Determine the [X, Y] coordinate at the center of the cell enclosing the given text.  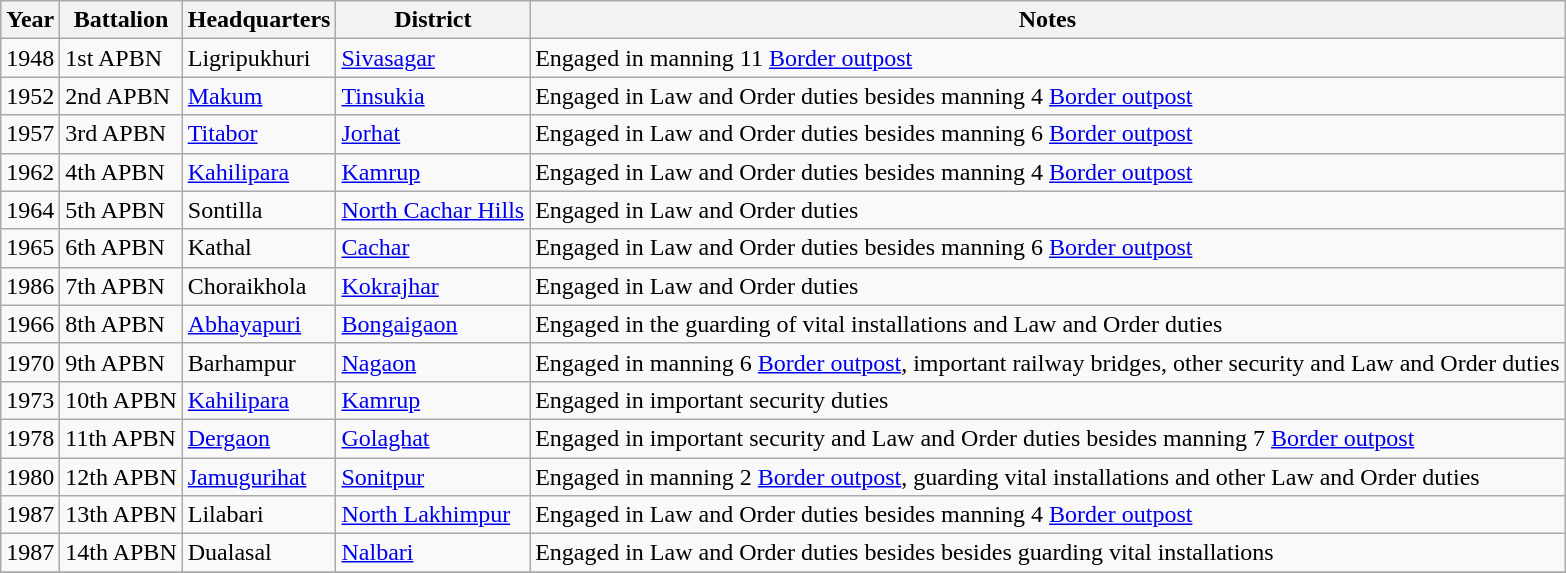
Headquarters [259, 20]
1964 [30, 210]
1966 [30, 324]
12th APBN [121, 477]
Lilabari [259, 515]
13th APBN [121, 515]
3rd APBN [121, 134]
Sivasagar [433, 58]
6th APBN [121, 248]
1973 [30, 400]
North Lakhimpur [433, 515]
Engaged in Law and Order duties besides besides guarding vital installations [1048, 553]
Golaghat [433, 438]
Jorhat [433, 134]
Nalbari [433, 553]
Battalion [121, 20]
1986 [30, 286]
Nagaon [433, 362]
Bongaigaon [433, 324]
Tinsukia [433, 96]
1948 [30, 58]
District [433, 20]
Engaged in manning 2 Border outpost, guarding vital installations and other Law and Order duties [1048, 477]
Engaged in important security and Law and Order duties besides manning 7 Border outpost [1048, 438]
Choraikhola [259, 286]
Sontilla [259, 210]
North Cachar Hills [433, 210]
1957 [30, 134]
Jamugurihat [259, 477]
Cachar [433, 248]
Titabor [259, 134]
2nd APBN [121, 96]
Engaged in manning 11 Border outpost [1048, 58]
5th APBN [121, 210]
1970 [30, 362]
Makum [259, 96]
Engaged in the guarding of vital installations and Law and Order duties [1048, 324]
1980 [30, 477]
7th APBN [121, 286]
Sonitpur [433, 477]
Barhampur [259, 362]
Dualasal [259, 553]
Engaged in manning 6 Border outpost, important railway bridges, other security and Law and Order duties [1048, 362]
14th APBN [121, 553]
11th APBN [121, 438]
9th APBN [121, 362]
Dergaon [259, 438]
1st APBN [121, 58]
8th APBN [121, 324]
10th APBN [121, 400]
Notes [1048, 20]
4th APBN [121, 172]
1978 [30, 438]
1962 [30, 172]
Year [30, 20]
1965 [30, 248]
Engaged in important security duties [1048, 400]
Abhayapuri [259, 324]
1952 [30, 96]
Kokrajhar [433, 286]
Kathal [259, 248]
Ligripukhuri [259, 58]
